From the cell containing the given text, extract its center point as [x, y] coordinate. 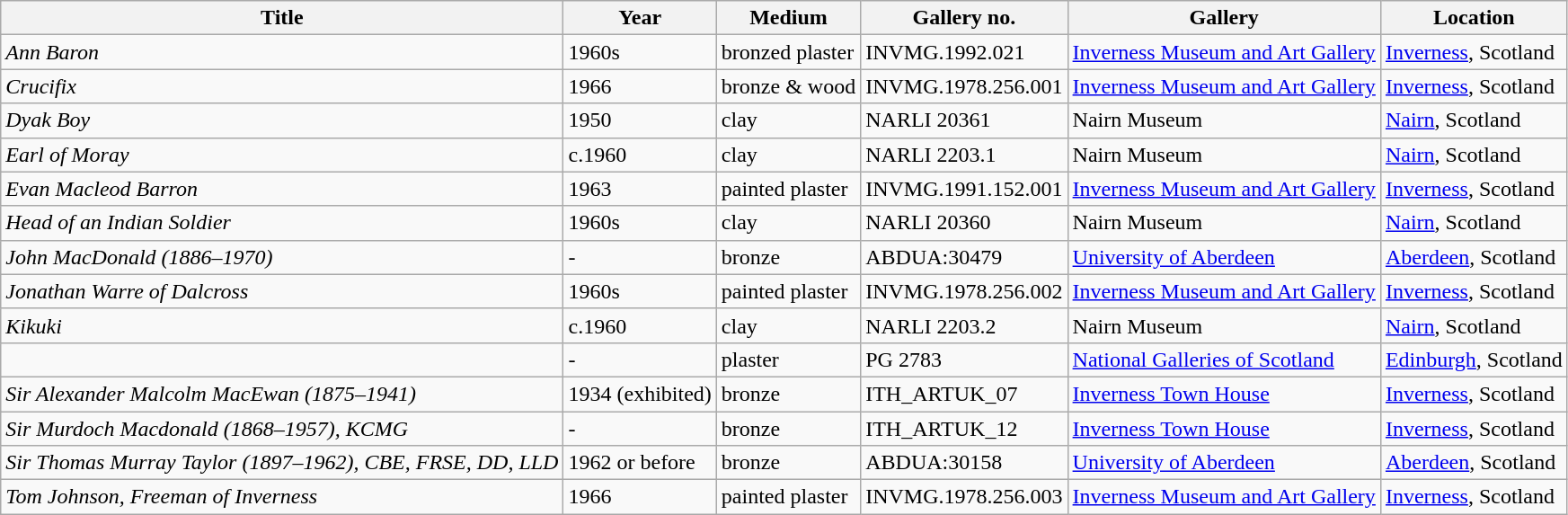
Sir Murdoch Macdonald (1868–1957), KCMG [282, 429]
Head of an Indian Soldier [282, 223]
Earl of Moray [282, 155]
Medium [788, 18]
NARLI 20361 [964, 120]
1963 [640, 189]
1950 [640, 120]
ABDUA:30158 [964, 463]
Dyak Boy [282, 120]
ITH_ARTUK_07 [964, 394]
INVMG.1992.021 [964, 52]
National Galleries of Scotland [1224, 360]
NARLI 2203.2 [964, 325]
INVMG.1991.152.001 [964, 189]
Tom Johnson, Freeman of Inverness [282, 497]
Edinburgh, Scotland [1474, 360]
ITH_ARTUK_12 [964, 429]
Crucifix [282, 86]
bronzed plaster [788, 52]
bronze & wood [788, 86]
NARLI 2203.1 [964, 155]
Kikuki [282, 325]
plaster [788, 360]
Sir Alexander Malcolm MacEwan (1875–1941) [282, 394]
John MacDonald (1886–1970) [282, 257]
INVMG.1978.256.003 [964, 497]
PG 2783 [964, 360]
Location [1474, 18]
NARLI 20360 [964, 223]
Year [640, 18]
Ann Baron [282, 52]
Gallery [1224, 18]
Title [282, 18]
1934 (exhibited) [640, 394]
1962 or before [640, 463]
ABDUA:30479 [964, 257]
Gallery no. [964, 18]
INVMG.1978.256.001 [964, 86]
Sir Thomas Murray Taylor (1897–1962), CBE, FRSE, DD, LLD [282, 463]
Jonathan Warre of Dalcross [282, 291]
INVMG.1978.256.002 [964, 291]
Evan Macleod Barron [282, 189]
